For the text-containing cell, return its midpoint in (X, Y) coordinate format. 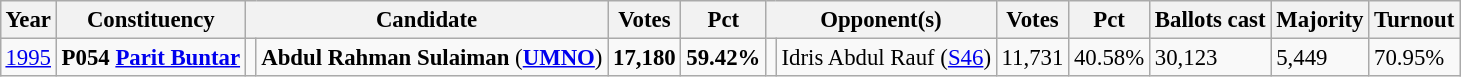
Opponent(s) (882, 20)
70.95% (1414, 57)
5,449 (1320, 57)
Turnout (1414, 20)
Candidate (426, 20)
Ballots cast (1210, 20)
17,180 (644, 57)
Majority (1320, 20)
Abdul Rahman Sulaiman (UMNO) (432, 57)
40.58% (1110, 57)
Year (28, 20)
59.42% (724, 57)
1995 (28, 57)
Constituency (150, 20)
Idris Abdul Rauf (S46) (886, 57)
P054 Parit Buntar (150, 57)
30,123 (1210, 57)
11,731 (1032, 57)
